Detect which cell encompasses the target text, then output its [x, y] center coordinate. 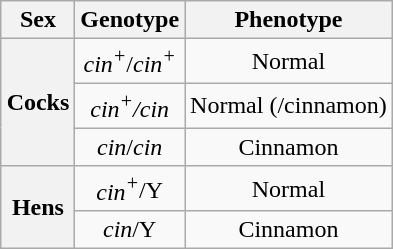
Cocks [38, 102]
Hens [38, 208]
cin+/Y [130, 188]
Phenotype [289, 20]
cin+/cin+ [130, 62]
Sex [38, 20]
Normal (/cinnamon) [289, 106]
cin/cin [130, 147]
cin+/cin [130, 106]
cin/Y [130, 230]
Genotype [130, 20]
